Search for the cell housing the specified text and yield its (x, y) center coordinate. 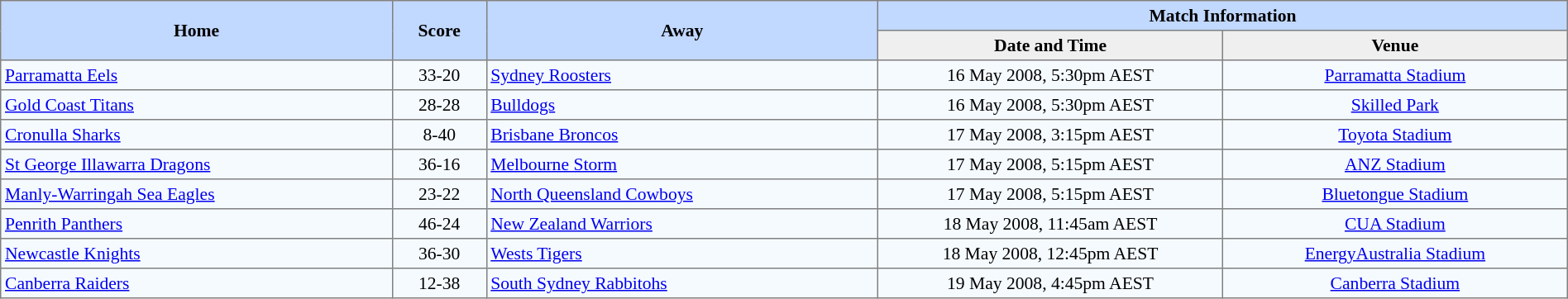
8-40 (439, 135)
Skilled Park (1394, 105)
17 May 2008, 3:15pm AEST (1050, 135)
Newcastle Knights (197, 254)
Cronulla Sharks (197, 135)
Bulldogs (682, 105)
Venue (1394, 45)
New Zealand Warriors (682, 224)
St George Illawarra Dragons (197, 164)
19 May 2008, 4:45pm AEST (1050, 283)
23-22 (439, 194)
Wests Tigers (682, 254)
Match Information (1223, 16)
Away (682, 31)
Gold Coast Titans (197, 105)
Home (197, 31)
28-28 (439, 105)
33-20 (439, 75)
18 May 2008, 12:45pm AEST (1050, 254)
ANZ Stadium (1394, 164)
Canberra Stadium (1394, 283)
EnergyAustralia Stadium (1394, 254)
36-16 (439, 164)
36-30 (439, 254)
46-24 (439, 224)
Brisbane Broncos (682, 135)
CUA Stadium (1394, 224)
Bluetongue Stadium (1394, 194)
Penrith Panthers (197, 224)
Melbourne Storm (682, 164)
18 May 2008, 11:45am AEST (1050, 224)
South Sydney Rabbitohs (682, 283)
Toyota Stadium (1394, 135)
Canberra Raiders (197, 283)
Date and Time (1050, 45)
Parramatta Eels (197, 75)
North Queensland Cowboys (682, 194)
Manly-Warringah Sea Eagles (197, 194)
Score (439, 31)
Sydney Roosters (682, 75)
Parramatta Stadium (1394, 75)
12-38 (439, 283)
